Provide the [x, y] coordinate of the cell's center where the given text is located.  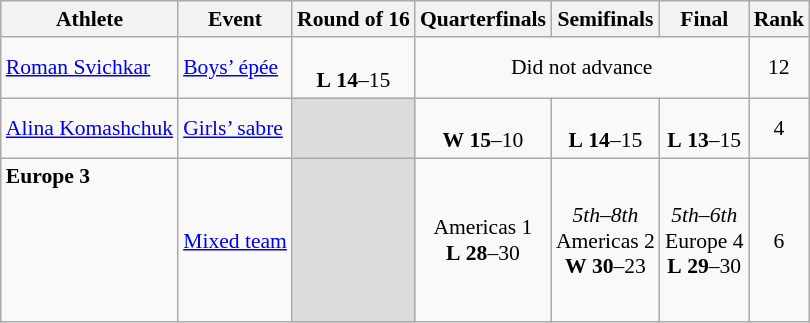
Alina Komashchuk [90, 128]
4 [780, 128]
W 15–10 [483, 128]
Round of 16 [354, 19]
Quarterfinals [483, 19]
Final [704, 19]
12 [780, 68]
Mixed team [235, 240]
Semifinals [606, 19]
5th–8thAmericas 2 W 30–23 [606, 240]
Girls’ sabre [235, 128]
Americas 1 L 28–30 [483, 240]
5th–6thEurope 4 L 29–30 [704, 240]
Athlete [90, 19]
Rank [780, 19]
Did not advance [582, 68]
Event [235, 19]
L 13–15 [704, 128]
Boys’ épée [235, 68]
6 [780, 240]
Roman Svichkar [90, 68]
Europe 3 [90, 240]
